Capture the cell that displays the provided text and extract its (X, Y) central coordinate. 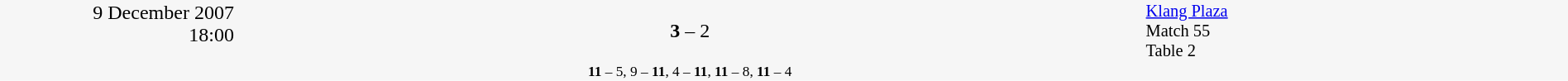
3 – 2 (690, 31)
9 December 200718:00 (117, 40)
11 – 5, 9 – 11, 4 – 11, 11 – 8, 11 – 4 (690, 71)
Klang PlazaMatch 55Table 2 (1356, 31)
